Provide the (X, Y) coordinate of the cell's center where the given text is located.  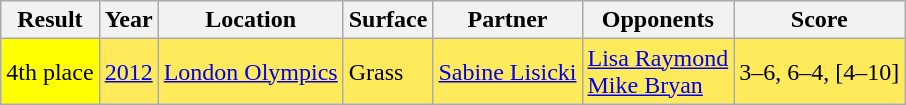
Sabine Lisicki (508, 72)
Result (50, 20)
London Olympics (250, 72)
Partner (508, 20)
4th place (50, 72)
Surface (388, 20)
Grass (388, 72)
Score (820, 20)
Year (128, 20)
2012 (128, 72)
Location (250, 20)
Opponents (658, 20)
3–6, 6–4, [4–10] (820, 72)
Lisa Raymond Mike Bryan (658, 72)
